Pinpoint the cell where the given text exists, returning its [X, Y] midpoint coordinate. 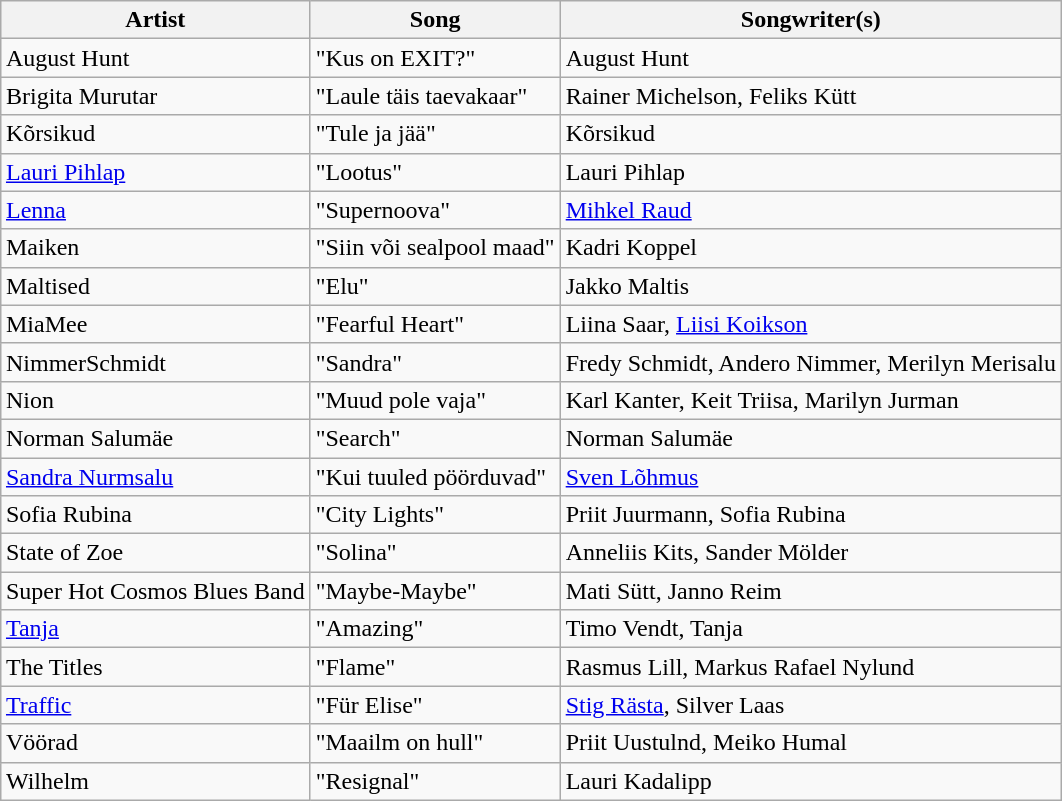
Lenna [155, 210]
"Muud pole vaja" [435, 400]
"Sandra" [435, 362]
Karl Kanter, Keit Triisa, Marilyn Jurman [810, 400]
"City Lights" [435, 515]
"Supernoova" [435, 210]
"Maailm on hull" [435, 743]
Vöörad [155, 743]
"Tule ja jää" [435, 134]
Rasmus Lill, Markus Rafael Nylund [810, 667]
"Für Elise" [435, 705]
Timo Vendt, Tanja [810, 629]
Traffic [155, 705]
Liina Saar, Liisi Koikson [810, 324]
"Amazing" [435, 629]
Anneliis Kits, Sander Mölder [810, 553]
"Kui tuuled pöörduvad" [435, 477]
Brigita Murutar [155, 96]
Tanja [155, 629]
Songwriter(s) [810, 20]
"Search" [435, 438]
Sven Lõhmus [810, 477]
Maiken [155, 248]
Sandra Nurmsalu [155, 477]
MiaMee [155, 324]
Fredy Schmidt, Andero Nimmer, Merilyn Merisalu [810, 362]
Mati Sütt, Janno Reim [810, 591]
Priit Uustulnd, Meiko Humal [810, 743]
"Resignal" [435, 781]
Mihkel Raud [810, 210]
"Elu" [435, 286]
"Laule täis taevakaar" [435, 96]
Lauri Kadalipp [810, 781]
Priit Juurmann, Sofia Rubina [810, 515]
"Lootus" [435, 172]
The Titles [155, 667]
Artist [155, 20]
Maltised [155, 286]
NimmerSchmidt [155, 362]
Song [435, 20]
Wilhelm [155, 781]
"Flame" [435, 667]
Nion [155, 400]
"Solina" [435, 553]
State of Zoe [155, 553]
Sofia Rubina [155, 515]
Jakko Maltis [810, 286]
"Kus on EXIT?" [435, 58]
Rainer Michelson, Feliks Kütt [810, 96]
"Maybe-Maybe" [435, 591]
Super Hot Cosmos Blues Band [155, 591]
"Siin või sealpool maad" [435, 248]
"Fearful Heart" [435, 324]
Stig Rästa, Silver Laas [810, 705]
Kadri Koppel [810, 248]
